Search for the cell housing the specified text and yield its (x, y) center coordinate. 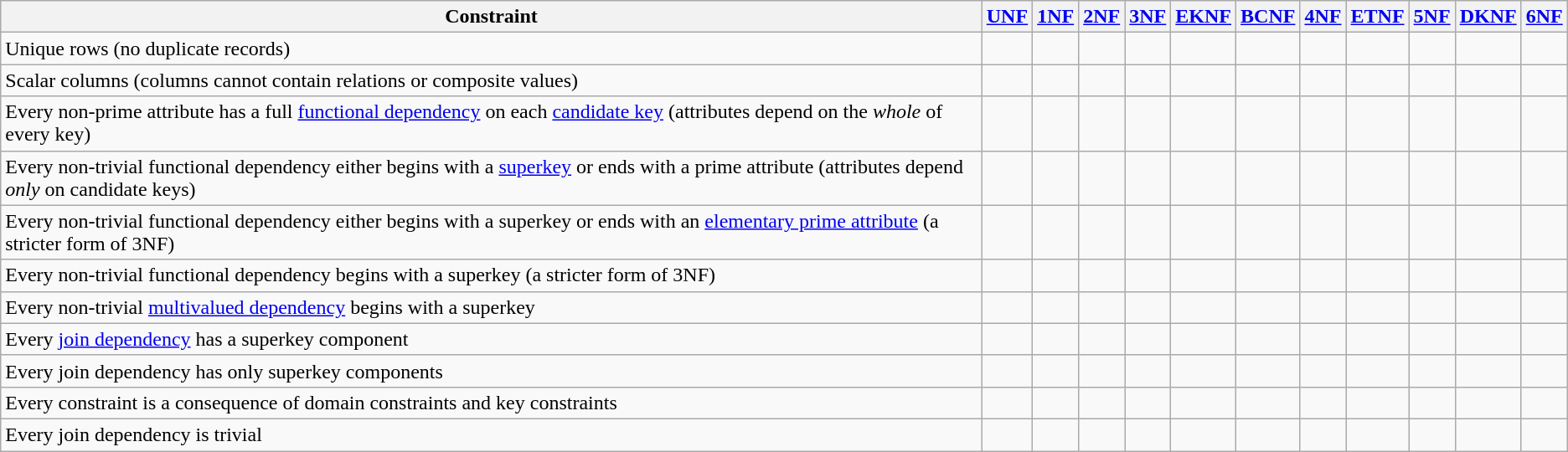
Every non-trivial functional dependency begins with a superkey (a stricter form of 3NF) (492, 275)
ETNF (1377, 17)
Scalar columns (columns cannot contain relations or composite values) (492, 80)
6NF (1545, 17)
Every constraint is a consequence of domain constraints and key constraints (492, 403)
Unique rows (no duplicate records) (492, 49)
2NF (1102, 17)
3NF (1148, 17)
DKNF (1488, 17)
BCNF (1268, 17)
EKNF (1204, 17)
Every join dependency is trivial (492, 434)
5NF (1432, 17)
Every join dependency has only superkey components (492, 371)
4NF (1323, 17)
Constraint (492, 17)
Every non-prime attribute has a full functional dependency on each candidate key (attributes depend on the whole of every key) (492, 124)
1NF (1055, 17)
Every join dependency has a superkey component (492, 339)
UNF (1007, 17)
Every non-trivial functional dependency either begins with a superkey or ends with a prime attribute (attributes depend only on candidate keys) (492, 177)
Every non-trivial functional dependency either begins with a superkey or ends with an elementary prime attribute (a stricter form of 3NF) (492, 233)
Every non-trivial multivalued dependency begins with a superkey (492, 307)
